Provide the [X, Y] coordinate of the cell's center where the given text is located.  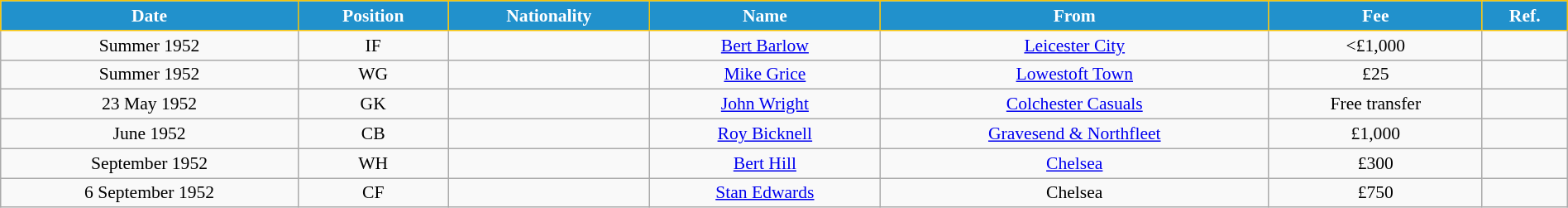
Nationality [549, 16]
CB [373, 134]
GK [373, 104]
Bert Hill [765, 163]
6 September 1952 [150, 193]
£750 [1375, 193]
Mike Grice [765, 75]
Bert Barlow [765, 46]
£300 [1375, 163]
23 May 1952 [150, 104]
Date [150, 16]
Stan Edwards [765, 193]
Colchester Casuals [1074, 104]
June 1952 [150, 134]
Ref. [1525, 16]
£25 [1375, 75]
Roy Bicknell [765, 134]
Free transfer [1375, 104]
IF [373, 46]
<£1,000 [1375, 46]
CF [373, 193]
From [1074, 16]
Position [373, 16]
WG [373, 75]
WH [373, 163]
Name [765, 16]
£1,000 [1375, 134]
September 1952 [150, 163]
Fee [1375, 16]
Leicester City [1074, 46]
Lowestoft Town [1074, 75]
John Wright [765, 104]
Gravesend & Northfleet [1074, 134]
